Locate the cell with the specified text and output its (X, Y) center coordinate. 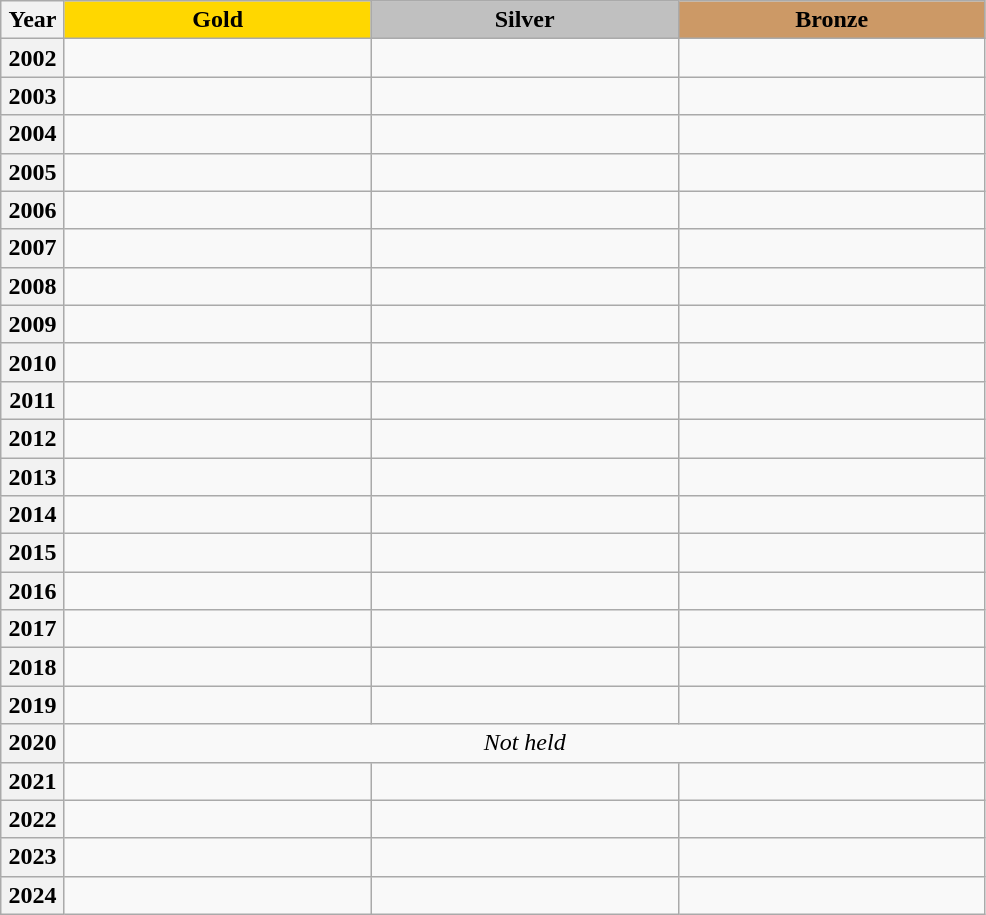
Bronze (832, 20)
2012 (32, 438)
Gold (218, 20)
2009 (32, 324)
2004 (32, 134)
2016 (32, 591)
2013 (32, 477)
Silver (524, 20)
2011 (32, 400)
2006 (32, 210)
2023 (32, 857)
2008 (32, 286)
2014 (32, 515)
Not held (524, 743)
2010 (32, 362)
2021 (32, 781)
2005 (32, 172)
2022 (32, 819)
Year (32, 20)
2020 (32, 743)
2024 (32, 895)
2017 (32, 629)
2018 (32, 667)
2015 (32, 553)
2007 (32, 248)
2019 (32, 705)
2003 (32, 96)
2002 (32, 58)
